Search for the cell housing the specified text and yield its [X, Y] center coordinate. 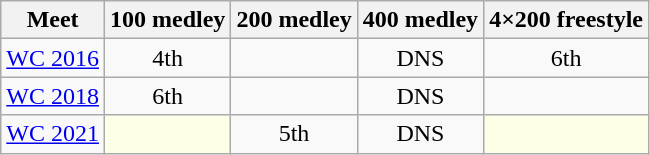
4×200 freestyle [566, 20]
400 medley [420, 20]
WC 2021 [53, 134]
4th [167, 58]
200 medley [294, 20]
5th [294, 134]
WC 2016 [53, 58]
WC 2018 [53, 96]
100 medley [167, 20]
Meet [53, 20]
